Determine the (X, Y) coordinate at the center of the cell enclosing the given text.  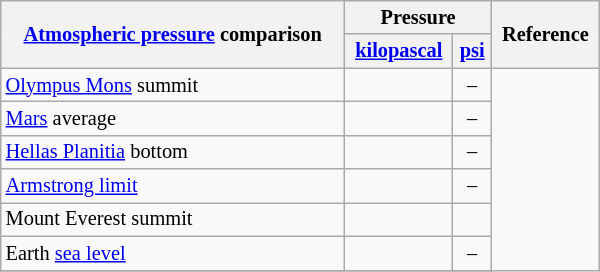
Armstrong limit (173, 186)
Pressure (418, 17)
Atmospheric pressure comparison (173, 34)
kilopascal (399, 51)
Mount Everest summit (173, 219)
psi (472, 51)
Hellas Planitia bottom (173, 152)
Earth sea level (173, 253)
Reference (546, 34)
Olympus Mons summit (173, 85)
Mars average (173, 118)
